Capture the cell that displays the provided text and extract its [x, y] central coordinate. 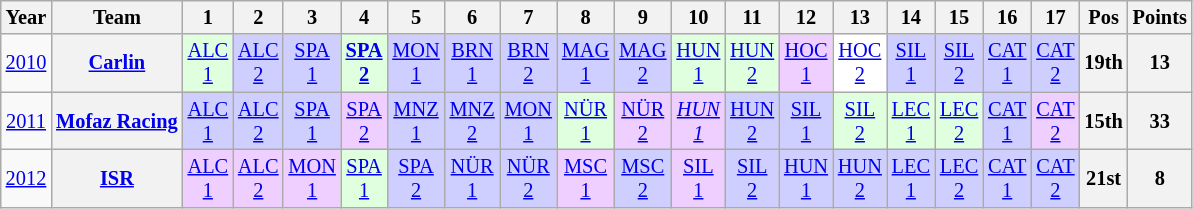
14 [911, 17]
11 [752, 17]
19th [1104, 63]
Pos [1104, 17]
HOC1 [806, 63]
7 [528, 17]
MSC2 [642, 178]
3 [312, 17]
9 [642, 17]
2012 [26, 178]
15 [959, 17]
MAG2 [642, 63]
12 [806, 17]
BRN1 [472, 63]
2011 [26, 121]
10 [698, 17]
1 [208, 17]
Points [1160, 17]
MAG1 [586, 63]
17 [1055, 17]
2 [258, 17]
Year [26, 17]
4 [364, 17]
MSC1 [586, 178]
Carlin [116, 63]
ISR [116, 178]
Team [116, 17]
HOC2 [860, 63]
21st [1104, 178]
Mofaz Racing [116, 121]
33 [1160, 121]
2010 [26, 63]
6 [472, 17]
5 [416, 17]
15th [1104, 121]
BRN2 [528, 63]
MNZ1 [416, 121]
MNZ2 [472, 121]
16 [1007, 17]
